Return the (X, Y) coordinate for the center point of the cell that contains the specified text.  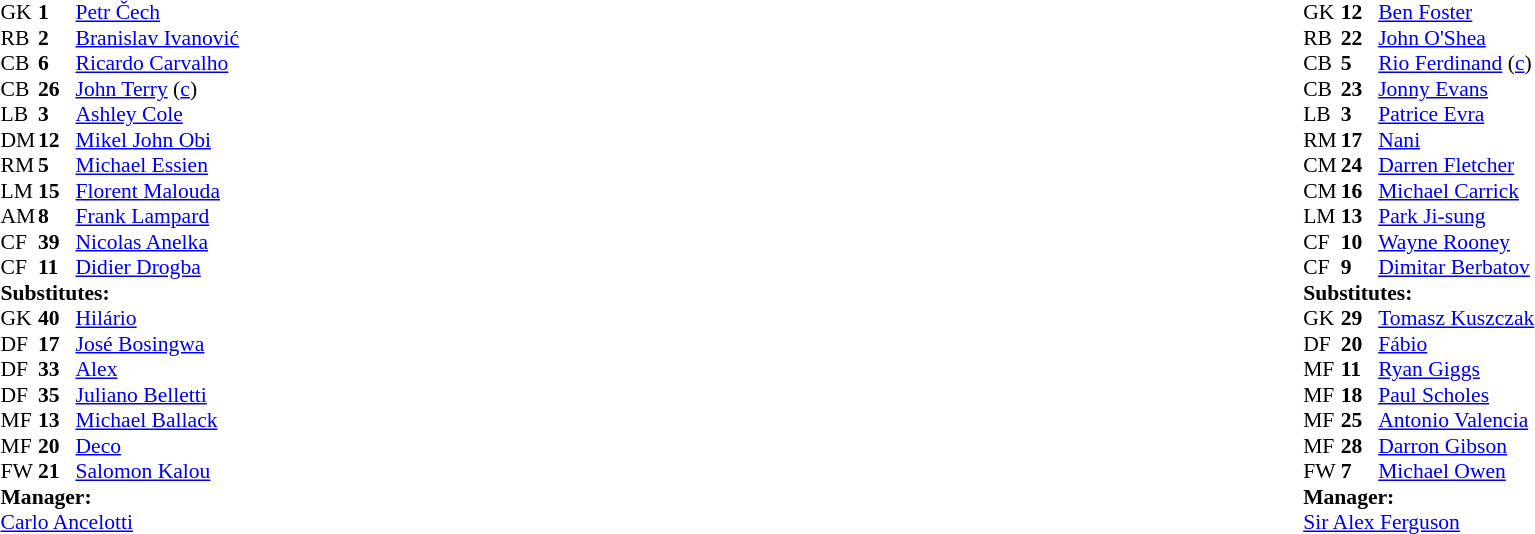
Darron Gibson (1456, 446)
Nicolas Anelka (158, 242)
Florent Malouda (158, 191)
Ricardo Carvalho (158, 63)
2 (57, 38)
Fábio (1456, 344)
Salomon Kalou (158, 471)
Michael Essien (158, 165)
24 (1360, 165)
Park Ji-sung (1456, 217)
Jonny Evans (1456, 89)
DM (19, 140)
Michael Carrick (1456, 191)
Ryan Giggs (1456, 369)
22 (1360, 38)
Michael Ballack (158, 421)
Paul Scholes (1456, 395)
40 (57, 319)
33 (57, 369)
Patrice Evra (1456, 115)
29 (1360, 319)
15 (57, 191)
9 (1360, 267)
Branislav Ivanović (158, 38)
6 (57, 63)
25 (1360, 421)
Darren Fletcher (1456, 165)
José Bosingwa (158, 344)
16 (1360, 191)
Hilário (158, 319)
Frank Lampard (158, 217)
Ashley Cole (158, 115)
Nani (1456, 140)
26 (57, 89)
28 (1360, 446)
Tomasz Kuszczak (1456, 319)
John Terry (c) (158, 89)
Juliano Belletti (158, 395)
Ben Foster (1456, 13)
Wayne Rooney (1456, 242)
Mikel John Obi (158, 140)
1 (57, 13)
Alex (158, 369)
7 (1360, 471)
Antonio Valencia (1456, 421)
Petr Čech (158, 13)
Rio Ferdinand (c) (1456, 63)
21 (57, 471)
Dimitar Berbatov (1456, 267)
10 (1360, 242)
Michael Owen (1456, 471)
8 (57, 217)
35 (57, 395)
Didier Drogba (158, 267)
AM (19, 217)
18 (1360, 395)
23 (1360, 89)
Deco (158, 446)
39 (57, 242)
John O'Shea (1456, 38)
